Identify which cell holds the provided text, then report its [X, Y] central coordinate. 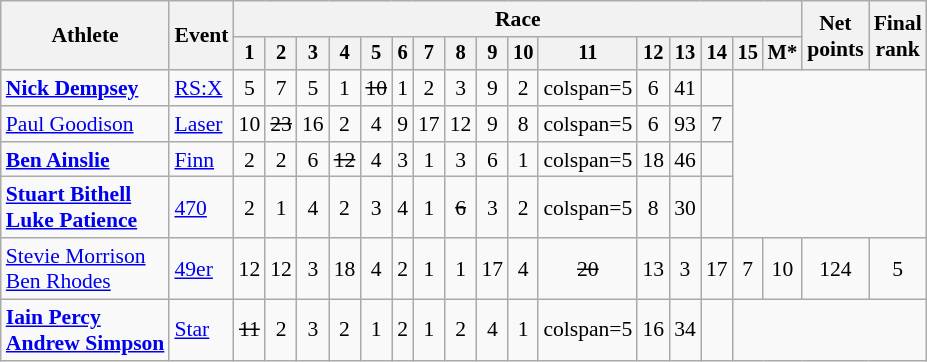
M* [782, 54]
14 [717, 54]
23 [281, 124]
34 [685, 330]
Final rank [898, 36]
46 [685, 160]
Event [201, 36]
Race [518, 19]
Paul Goodison [86, 124]
RS:X [201, 88]
Net points [836, 36]
41 [685, 88]
Nick Dempsey [86, 88]
20 [588, 268]
Stevie Morrison Ben Rhodes [86, 268]
30 [685, 208]
124 [836, 268]
Star [201, 330]
Laser [201, 124]
Iain PercyAndrew Simpson [86, 330]
Ben Ainslie [86, 160]
Stuart BithellLuke Patience [86, 208]
470 [201, 208]
15 [748, 54]
Athlete [86, 36]
49er [201, 268]
Finn [201, 160]
93 [685, 124]
